From the cell containing the given text, extract its center point as (X, Y) coordinate. 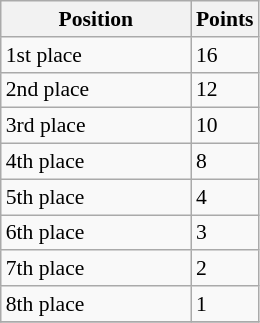
4th place (96, 162)
12 (225, 90)
4 (225, 197)
1st place (96, 55)
3rd place (96, 126)
8th place (96, 304)
5th place (96, 197)
1 (225, 304)
2 (225, 269)
2nd place (96, 90)
6th place (96, 233)
8 (225, 162)
7th place (96, 269)
16 (225, 55)
Points (225, 19)
3 (225, 233)
10 (225, 126)
Position (96, 19)
